Locate the cell with the specified text and output its (X, Y) center coordinate. 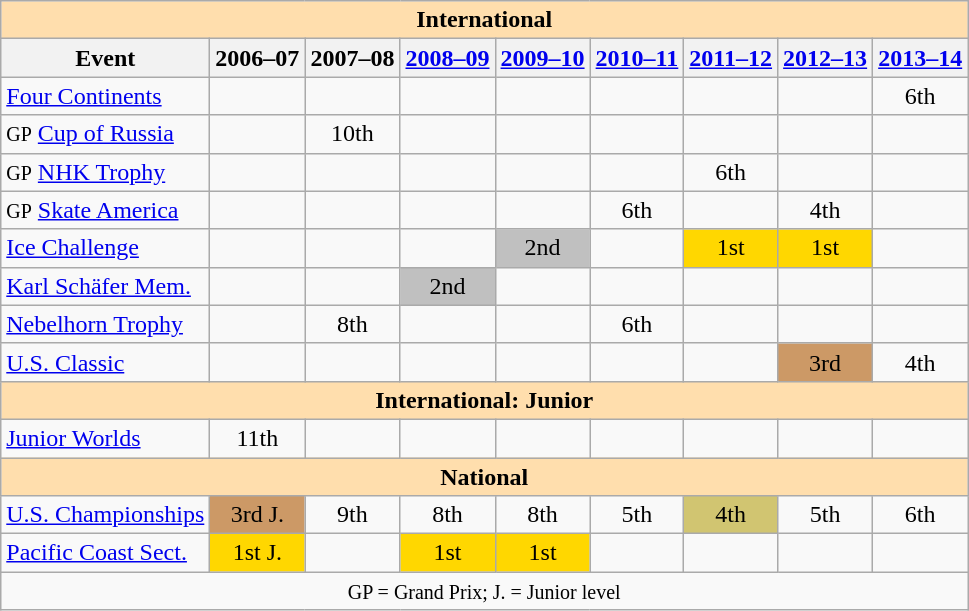
Karl Schäfer Mem. (106, 286)
2012–13 (826, 58)
International (484, 20)
11th (258, 438)
U.S. Championships (106, 515)
GP = Grand Prix; J. = Junior level (484, 591)
Ice Challenge (106, 248)
2011–12 (731, 58)
2010–11 (637, 58)
Four Continents (106, 96)
3rd J. (258, 515)
2009–10 (542, 58)
GP Skate America (106, 210)
3rd (826, 362)
10th (352, 134)
Event (106, 58)
Nebelhorn Trophy (106, 324)
Pacific Coast Sect. (106, 553)
2013–14 (920, 58)
National (484, 477)
1st J. (258, 553)
International: Junior (484, 400)
Junior Worlds (106, 438)
GP NHK Trophy (106, 172)
9th (352, 515)
2008–09 (448, 58)
U.S. Classic (106, 362)
GP Cup of Russia (106, 134)
2007–08 (352, 58)
2006–07 (258, 58)
